Provide the [x, y] coordinate of the cell's center where the given text is located.  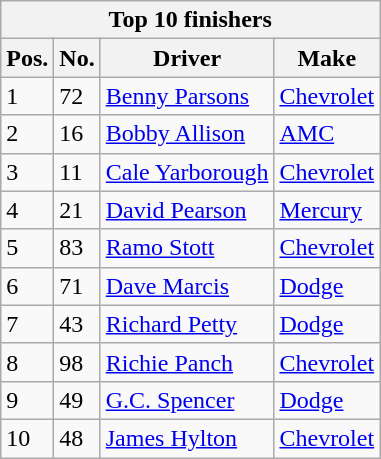
Cale Yarborough [187, 172]
James Hylton [187, 438]
Bobby Allison [187, 134]
3 [28, 172]
49 [77, 400]
1 [28, 96]
8 [28, 362]
9 [28, 400]
Make [327, 58]
72 [77, 96]
Ramo Stott [187, 248]
Richard Petty [187, 324]
Top 10 finishers [190, 20]
David Pearson [187, 210]
16 [77, 134]
Pos. [28, 58]
No. [77, 58]
98 [77, 362]
43 [77, 324]
G.C. Spencer [187, 400]
Dave Marcis [187, 286]
2 [28, 134]
6 [28, 286]
48 [77, 438]
7 [28, 324]
Driver [187, 58]
71 [77, 286]
10 [28, 438]
83 [77, 248]
Benny Parsons [187, 96]
21 [77, 210]
11 [77, 172]
4 [28, 210]
Richie Panch [187, 362]
AMC [327, 134]
Mercury [327, 210]
5 [28, 248]
